Find where the given text appears and provide that cell's center as [X, Y] coordinate. 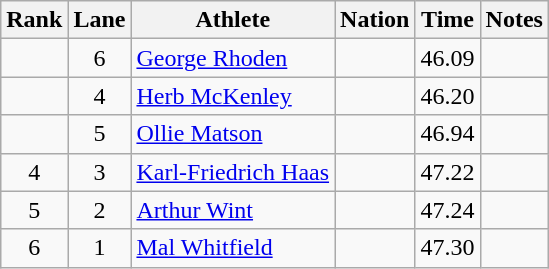
47.24 [448, 210]
Herb McKenley [233, 96]
Athlete [233, 20]
47.22 [448, 172]
46.09 [448, 58]
3 [100, 172]
46.94 [448, 134]
Notes [514, 20]
Karl-Friedrich Haas [233, 172]
Arthur Wint [233, 210]
1 [100, 248]
47.30 [448, 248]
Mal Whitfield [233, 248]
Lane [100, 20]
46.20 [448, 96]
Time [448, 20]
Ollie Matson [233, 134]
Nation [375, 20]
2 [100, 210]
Rank [34, 20]
George Rhoden [233, 58]
